Provide the [X, Y] coordinate of the cell's center where the given text is located.  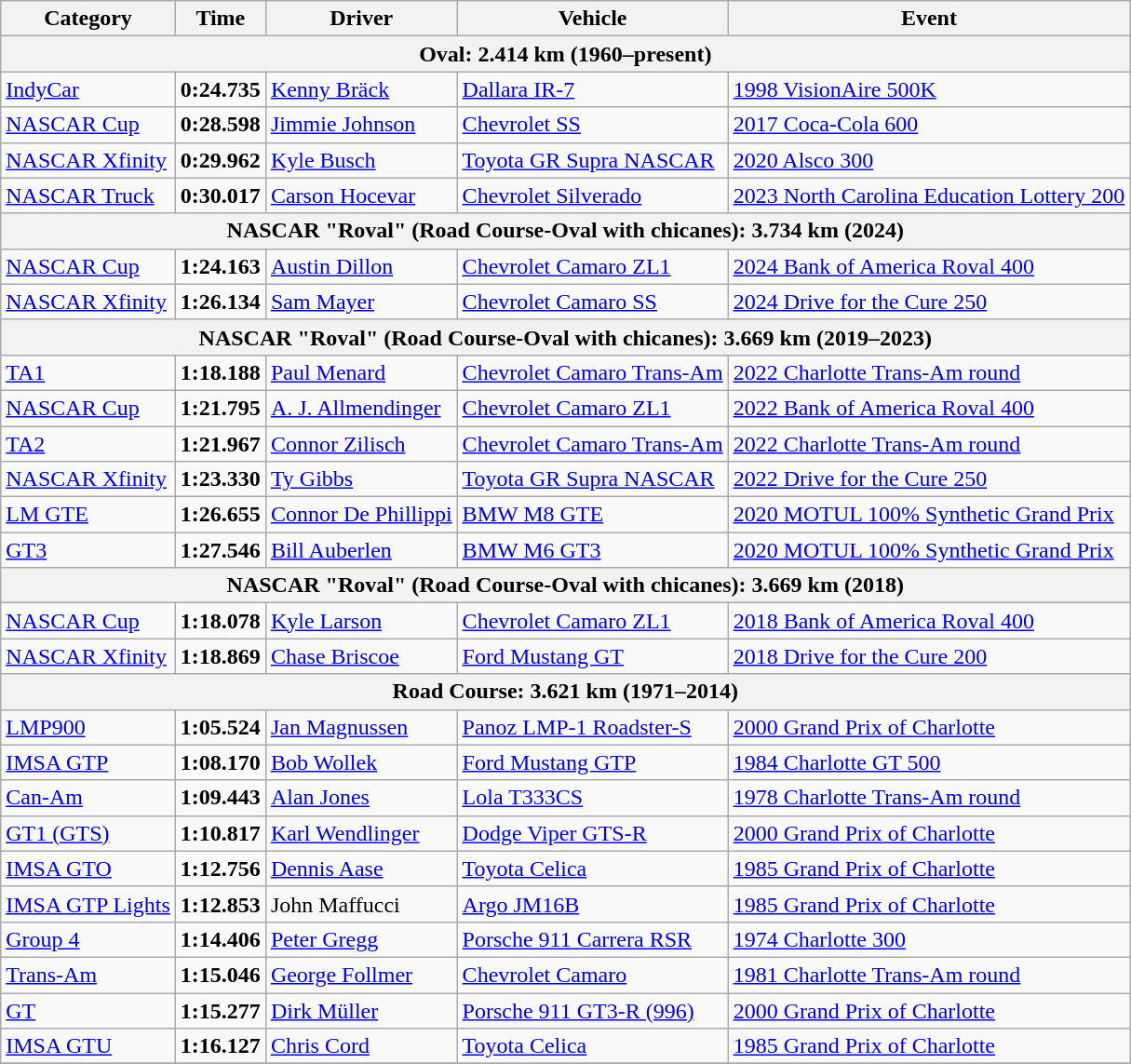
Group 4 [88, 939]
Category [88, 19]
Chevrolet SS [592, 125]
1974 Charlotte 300 [929, 939]
1:24.163 [220, 266]
Sam Mayer [361, 302]
1:15.277 [220, 1010]
Dirk Müller [361, 1010]
IMSA GTP [88, 762]
1:12.756 [220, 869]
Connor De Phillippi [361, 515]
1:21.795 [220, 408]
Road Course: 3.621 km (1971–2014) [566, 692]
IMSA GTO [88, 869]
2022 Drive for the Cure 250 [929, 479]
2018 Drive for the Cure 200 [929, 656]
2023 North Carolina Education Lottery 200 [929, 195]
Bill Auberlen [361, 550]
Argo JM16B [592, 904]
GT3 [88, 550]
1998 VisionAire 500K [929, 89]
1981 Charlotte Trans-Am round [929, 975]
2024 Bank of America Roval 400 [929, 266]
1:12.853 [220, 904]
Chevrolet Silverado [592, 195]
Ty Gibbs [361, 479]
1:21.967 [220, 444]
IndyCar [88, 89]
Connor Zilisch [361, 444]
Chevrolet Camaro SS [592, 302]
Kyle Busch [361, 160]
Paul Menard [361, 372]
1984 Charlotte GT 500 [929, 762]
0:30.017 [220, 195]
Alan Jones [361, 798]
1:08.170 [220, 762]
George Follmer [361, 975]
Ford Mustang GTP [592, 762]
Chase Briscoe [361, 656]
Chevrolet Camaro [592, 975]
1:18.869 [220, 656]
1:26.655 [220, 515]
Jimmie Johnson [361, 125]
Time [220, 19]
IMSA GTP Lights [88, 904]
Kenny Bräck [361, 89]
TA1 [88, 372]
LM GTE [88, 515]
1:05.524 [220, 727]
Karl Wendlinger [361, 833]
1:27.546 [220, 550]
Austin Dillon [361, 266]
Lola T333CS [592, 798]
1:15.046 [220, 975]
2017 Coca-Cola 600 [929, 125]
2024 Drive for the Cure 250 [929, 302]
1:14.406 [220, 939]
IMSA GTU [88, 1046]
0:28.598 [220, 125]
1978 Charlotte Trans-Am round [929, 798]
Dallara IR-7 [592, 89]
Peter Gregg [361, 939]
Jan Magnussen [361, 727]
Chris Cord [361, 1046]
1:26.134 [220, 302]
1:18.188 [220, 372]
2018 Bank of America Roval 400 [929, 621]
1:18.078 [220, 621]
Porsche 911 GT3-R (996) [592, 1010]
BMW M6 GT3 [592, 550]
A. J. Allmendinger [361, 408]
NASCAR "Roval" (Road Course-Oval with chicanes): 3.734 km (2024) [566, 231]
2022 Bank of America Roval 400 [929, 408]
Porsche 911 Carrera RSR [592, 939]
NASCAR "Roval" (Road Course-Oval with chicanes): 3.669 km (2019–2023) [566, 337]
Dodge Viper GTS-R [592, 833]
Trans-Am [88, 975]
Panoz LMP-1 Roadster-S [592, 727]
John Maffucci [361, 904]
TA2 [88, 444]
Oval: 2.414 km (1960–present) [566, 54]
NASCAR "Roval" (Road Course-Oval with chicanes): 3.669 km (2018) [566, 586]
NASCAR Truck [88, 195]
1:10.817 [220, 833]
1:23.330 [220, 479]
1:09.443 [220, 798]
Vehicle [592, 19]
Ford Mustang GT [592, 656]
2020 Alsco 300 [929, 160]
0:29.962 [220, 160]
Can-Am [88, 798]
Bob Wollek [361, 762]
0:24.735 [220, 89]
GT1 (GTS) [88, 833]
BMW M8 GTE [592, 515]
LMP900 [88, 727]
Driver [361, 19]
GT [88, 1010]
Kyle Larson [361, 621]
Event [929, 19]
1:16.127 [220, 1046]
Dennis Aase [361, 869]
Carson Hocevar [361, 195]
